Return (X, Y) of the center of cell containing provided text 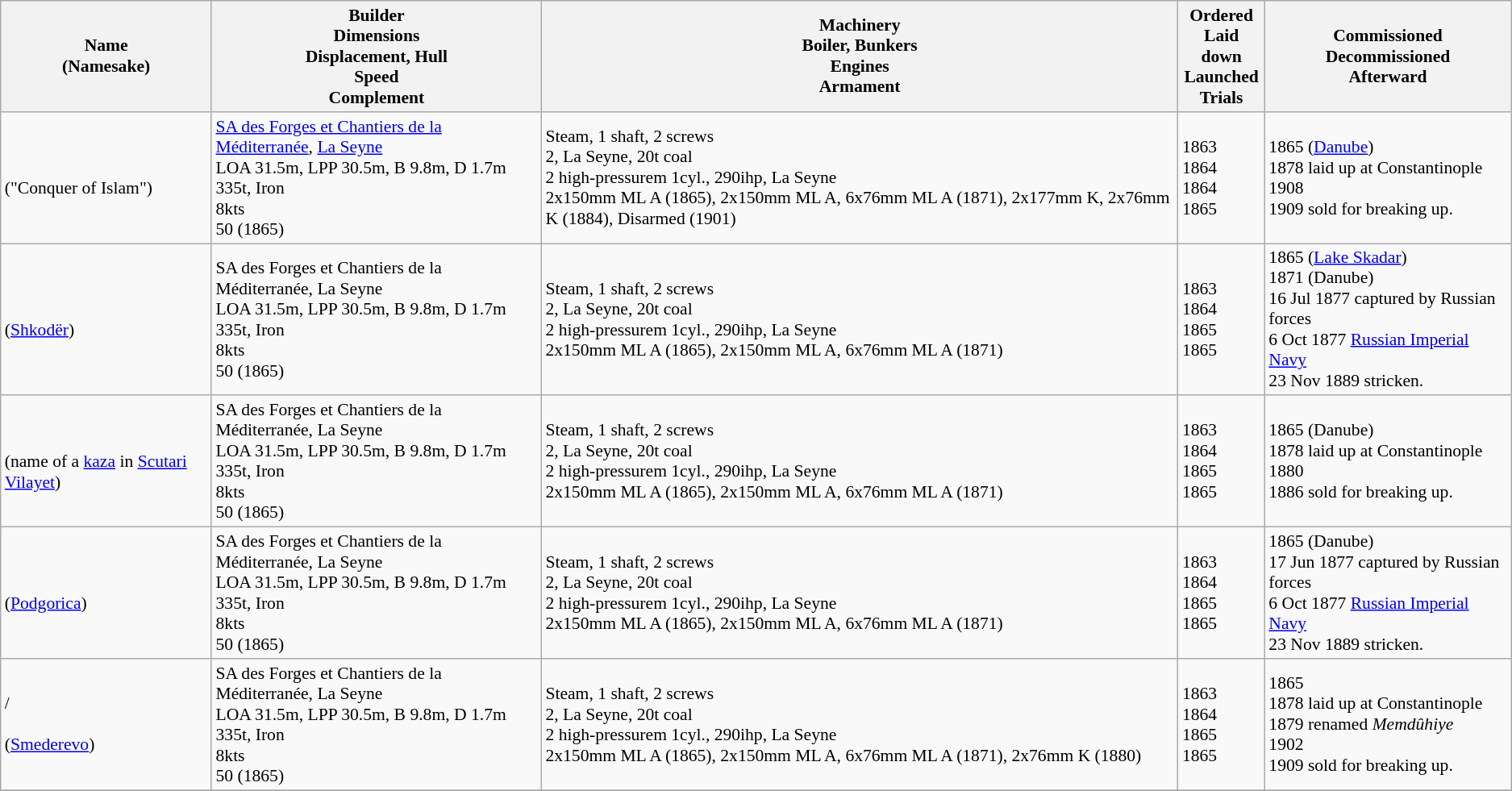
OrderedLaid downLaunchedTrials (1221, 56)
("Conquer of Islam") (106, 177)
1865 (Danube)1878 laid up at Constantinople18801886 sold for breaking up. (1387, 461)
(Shkodër) (106, 319)
(name of a kaza in Scutari Vilayet) (106, 461)
1863186418641865 (1221, 177)
/(Smederevo) (106, 724)
1865 (Danube)17 Jun 1877 captured by Russian forces 6 Oct 1877 Russian Imperial Navy 23 Nov 1889 stricken. (1387, 593)
1865 (Danube)1878 laid up at Constantinople19081909 sold for breaking up. (1387, 177)
(Podgorica) (106, 593)
BuilderDimensionsDisplacement, HullSpeedComplement (376, 56)
Name(Namesake) (106, 56)
MachineryBoiler, BunkersEnginesArmament (860, 56)
1865 (Lake Skadar)1871 (Danube)16 Jul 1877 captured by Russian forces 6 Oct 1877 Russian Imperial Navy 23 Nov 1889 stricken. (1387, 319)
CommissionedDecommissionedAfterward (1387, 56)
18651878 laid up at Constantinople1879 renamed Memdûhiye19021909 sold for breaking up. (1387, 724)
